Detect which cell encompasses the target text, then output its [X, Y] center coordinate. 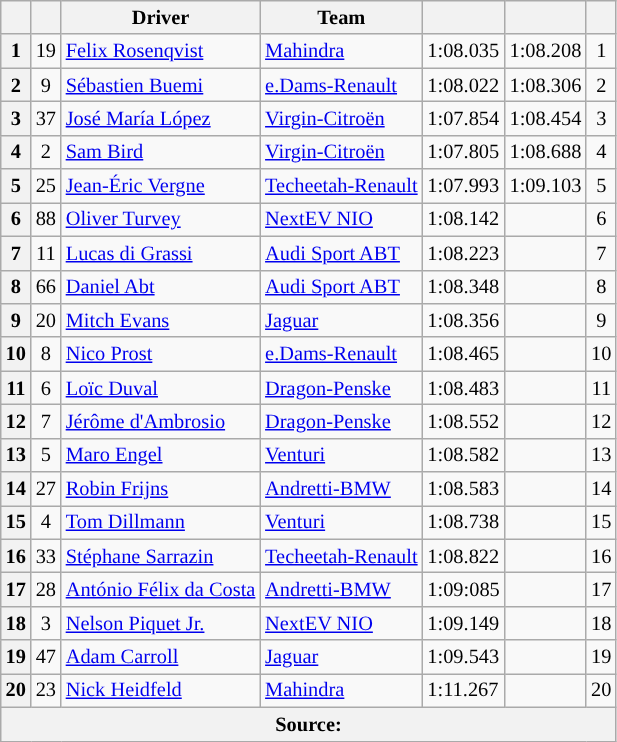
1:08.583 [463, 489]
1:08.822 [463, 556]
1:09.149 [463, 623]
1:08.738 [463, 522]
Source: [309, 724]
Jean-Éric Vergne [160, 186]
Sam Bird [160, 152]
Nico Prost [160, 354]
Sébastien Buemi [160, 85]
Robin Frijns [160, 489]
1:07.993 [463, 186]
Maro Engel [160, 455]
Daniel Abt [160, 287]
1:08.688 [546, 152]
Driver [160, 17]
33 [46, 556]
1:08.208 [546, 51]
1:08.223 [463, 253]
José María López [160, 118]
Mitch Evans [160, 320]
1:09.103 [546, 186]
1:08.348 [463, 287]
25 [46, 186]
1:08.582 [463, 455]
1:07.854 [463, 118]
Tom Dillmann [160, 522]
28 [46, 589]
Jérôme d'Ambrosio [160, 421]
1:11.267 [463, 690]
1:08.552 [463, 421]
1:09:085 [463, 589]
Oliver Turvey [160, 219]
Felix Rosenqvist [160, 51]
Adam Carroll [160, 657]
1:07.805 [463, 152]
47 [46, 657]
66 [46, 287]
António Félix da Costa [160, 589]
1:08.356 [463, 320]
27 [46, 489]
88 [46, 219]
Team [341, 17]
Nick Heidfeld [160, 690]
1:08.454 [546, 118]
Lucas di Grassi [160, 253]
37 [46, 118]
Nelson Piquet Jr. [160, 623]
1:08.465 [463, 354]
Loïc Duval [160, 388]
1:08.022 [463, 85]
23 [46, 690]
1:08.483 [463, 388]
1:08.035 [463, 51]
1:08.142 [463, 219]
Stéphane Sarrazin [160, 556]
1:08.306 [546, 85]
1:09.543 [463, 657]
